For the text-containing cell, return its midpoint in [x, y] coordinate format. 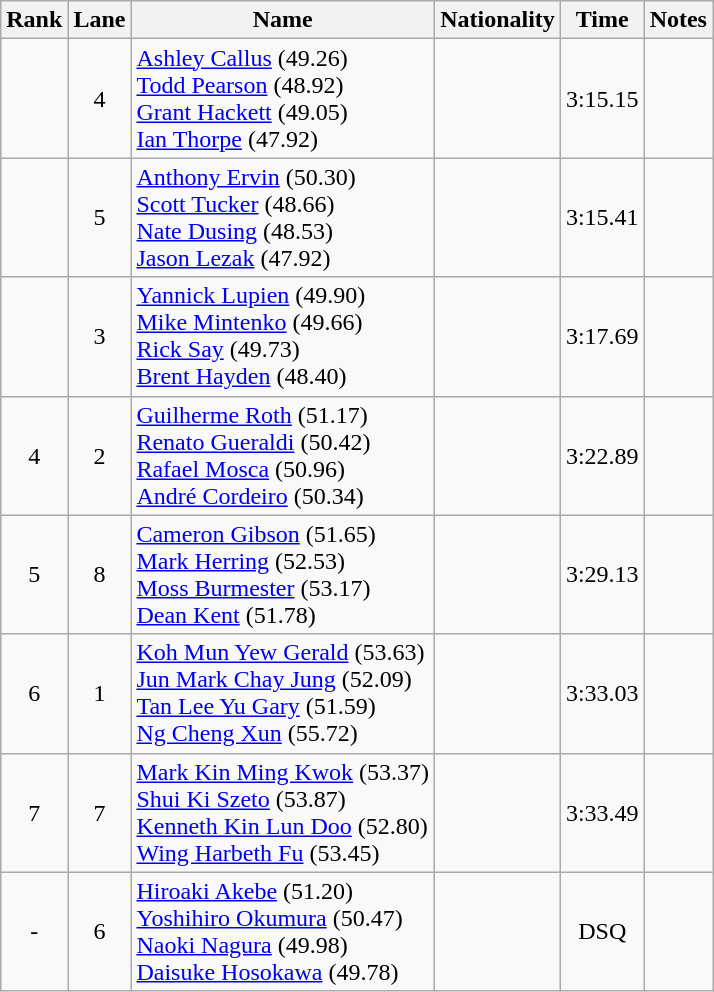
Notes [678, 20]
3:29.13 [602, 574]
Cameron Gibson (51.65) Mark Herring (52.53) Moss Burmester (53.17) Dean Kent (51.78) [283, 574]
DSQ [602, 932]
Guilherme Roth (51.17) Renato Gueraldi (50.42) Rafael Mosca (50.96) André Cordeiro (50.34) [283, 456]
3:15.41 [602, 218]
- [34, 932]
3 [100, 336]
3:22.89 [602, 456]
Yannick Lupien (49.90) Mike Mintenko (49.66) Rick Say (49.73) Brent Hayden (48.40) [283, 336]
Anthony Ervin (50.30) Scott Tucker (48.66) Nate Dusing (48.53) Jason Lezak (47.92) [283, 218]
2 [100, 456]
Nationality [498, 20]
Ashley Callus (49.26) Todd Pearson (48.92) Grant Hackett (49.05) Ian Thorpe (47.92) [283, 98]
Time [602, 20]
Lane [100, 20]
3:33.49 [602, 812]
1 [100, 694]
Koh Mun Yew Gerald (53.63) Jun Mark Chay Jung (52.09) Tan Lee Yu Gary (51.59) Ng Cheng Xun (55.72) [283, 694]
8 [100, 574]
Rank [34, 20]
3:15.15 [602, 98]
Name [283, 20]
Mark Kin Ming Kwok (53.37) Shui Ki Szeto (53.87) Kenneth Kin Lun Doo (52.80) Wing Harbeth Fu (53.45) [283, 812]
3:33.03 [602, 694]
Hiroaki Akebe (51.20) Yoshihiro Okumura (50.47) Naoki Nagura (49.98) Daisuke Hosokawa (49.78) [283, 932]
3:17.69 [602, 336]
